Identify which cell holds the provided text, then report its (X, Y) central coordinate. 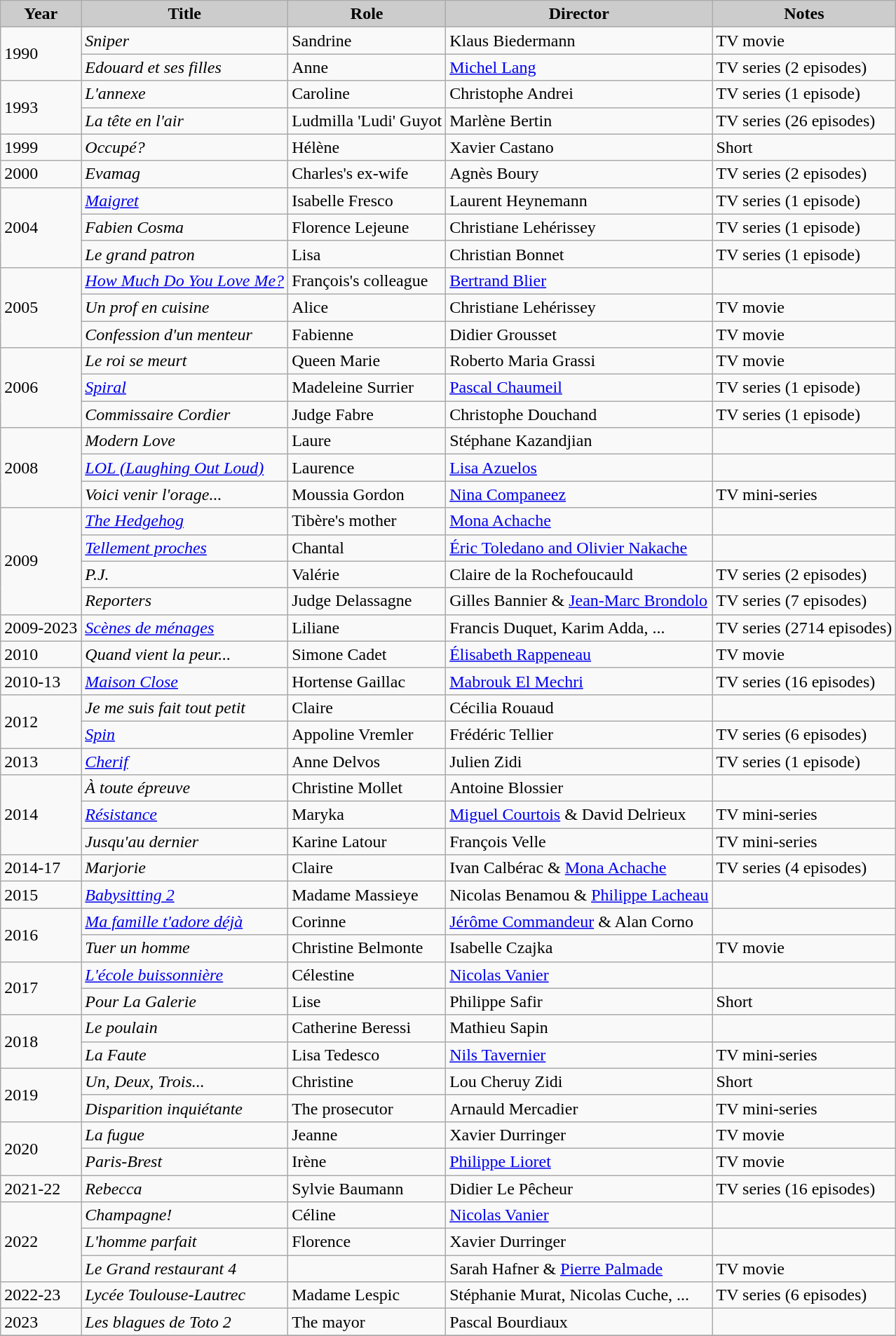
Year (41, 14)
Jeanne (367, 1135)
1999 (41, 147)
Antoine Blossier (579, 788)
2006 (41, 388)
Queen Marie (367, 361)
L'annexe (185, 94)
TV series (2714 episodes) (804, 628)
2012 (41, 721)
Lycée Toulouse-Lautrec (185, 1295)
2022-23 (41, 1295)
Hélène (367, 147)
Laurence (367, 468)
2010-13 (41, 681)
Frédéric Tellier (579, 734)
Résistance (185, 815)
Roberto Maria Grassi (579, 361)
The Hedgehog (185, 521)
2015 (41, 895)
Célestine (367, 975)
1990 (41, 54)
Alice (367, 307)
Lisa Tedesco (367, 1055)
Edouard et ses filles (185, 67)
2008 (41, 468)
TV series (26 episodes) (804, 121)
Élisabeth Rappeneau (579, 654)
Madeleine Surrier (367, 388)
Mathieu Sapin (579, 1028)
Nils Tavernier (579, 1055)
2017 (41, 988)
The prosecutor (367, 1108)
François's colleague (367, 281)
Tellement proches (185, 548)
François Velle (579, 842)
Claire de la Rochefoucauld (579, 574)
Agnès Boury (579, 174)
Valérie (367, 574)
Le grand patron (185, 254)
2020 (41, 1148)
P.J. (185, 574)
Judge Fabre (367, 414)
Notes (804, 14)
Didier Grousset (579, 335)
Christine (367, 1081)
La Faute (185, 1055)
Lou Cheruy Zidi (579, 1081)
2014 (41, 815)
Christine Belmonte (367, 948)
2004 (41, 227)
Klaus Biedermann (579, 41)
Modern Love (185, 441)
Pascal Chaumeil (579, 388)
Laurent Heynemann (579, 201)
1993 (41, 107)
Maison Close (185, 681)
2009 (41, 561)
Sniper (185, 41)
Sylvie Baumann (367, 1189)
Madame Massieye (367, 895)
Francis Duquet, Karim Adda, ... (579, 628)
Laure (367, 441)
Maigret (185, 201)
Mona Achache (579, 521)
Sandrine (367, 41)
TV series (4 episodes) (804, 868)
Charles's ex-wife (367, 174)
Appoline Vremler (367, 734)
Xavier Castano (579, 147)
Evamag (185, 174)
Rebecca (185, 1189)
Reporters (185, 601)
Occupé? (185, 147)
Karine Latour (367, 842)
Judge Delassagne (367, 601)
2023 (41, 1322)
Isabelle Czajka (579, 948)
Confession d'un menteur (185, 335)
Isabelle Fresco (367, 201)
Christophe Andrei (579, 94)
Éric Toledano and Olivier Nakache (579, 548)
Philippe Lioret (579, 1161)
2010 (41, 654)
Irène (367, 1161)
LOL (Laughing Out Loud) (185, 468)
Title (185, 14)
Corinne (367, 922)
Voici venir l'orage... (185, 494)
Jusqu'au dernier (185, 842)
Cherif (185, 761)
Stéphane Kazandjian (579, 441)
L'homme parfait (185, 1242)
Nina Companeez (579, 494)
Michel Lang (579, 67)
Maryka (367, 815)
2009-2023 (41, 628)
Arnauld Mercadier (579, 1108)
Commissaire Cordier (185, 414)
L'école buissonnière (185, 975)
Caroline (367, 94)
Didier Le Pêcheur (579, 1189)
Madame Lespic (367, 1295)
Tuer un homme (185, 948)
Catherine Beressi (367, 1028)
Julien Zidi (579, 761)
Le roi se meurt (185, 361)
2022 (41, 1242)
Chantal (367, 548)
Christian Bonnet (579, 254)
Florence Lejeune (367, 227)
How Much Do You Love Me? (185, 281)
Céline (367, 1215)
Les blagues de Toto 2 (185, 1322)
Marjorie (185, 868)
Stéphanie Murat, Nicolas Cuche, ... (579, 1295)
Role (367, 14)
2014-17 (41, 868)
Tibère's mother (367, 521)
2013 (41, 761)
Mabrouk El Mechri (579, 681)
Bertrand Blier (579, 281)
Le Grand restaurant 4 (185, 1269)
Cécilia Rouaud (579, 708)
Marlène Bertin (579, 121)
TV series (7 episodes) (804, 601)
Paris-Brest (185, 1161)
2000 (41, 174)
Un, Deux, Trois... (185, 1081)
Lisa (367, 254)
Jérôme Commandeur & Alan Corno (579, 922)
2018 (41, 1041)
Je me suis fait tout petit (185, 708)
À toute épreuve (185, 788)
Quand vient la peur... (185, 654)
Ludmilla 'Ludi' Guyot (367, 121)
Champagne! (185, 1215)
Un prof en cuisine (185, 307)
Anne (367, 67)
Philippe Safir (579, 1001)
Anne Delvos (367, 761)
Simone Cadet (367, 654)
Fabienne (367, 335)
Christine Mollet (367, 788)
Babysitting 2 (185, 895)
Scènes de ménages (185, 628)
Lisa Azuelos (579, 468)
Spiral (185, 388)
Liliane (367, 628)
The mayor (367, 1322)
Disparition inquiétante (185, 1108)
Christophe Douchand (579, 414)
La tête en l'air (185, 121)
Miguel Courtois & David Delrieux (579, 815)
Moussia Gordon (367, 494)
2005 (41, 307)
2021-22 (41, 1189)
Director (579, 14)
Sarah Hafner & Pierre Palmade (579, 1269)
2019 (41, 1095)
Nicolas Benamou & Philippe Lacheau (579, 895)
Lise (367, 1001)
Gilles Bannier & Jean-Marc Brondolo (579, 601)
Pascal Bourdiaux (579, 1322)
Florence (367, 1242)
Le poulain (185, 1028)
2016 (41, 935)
Ma famille t'adore déjà (185, 922)
Spin (185, 734)
La fugue (185, 1135)
Pour La Galerie (185, 1001)
Ivan Calbérac & Mona Achache (579, 868)
Fabien Cosma (185, 227)
Hortense Gaillac (367, 681)
